Find where the given text appears and provide that cell's center as (x, y) coordinate. 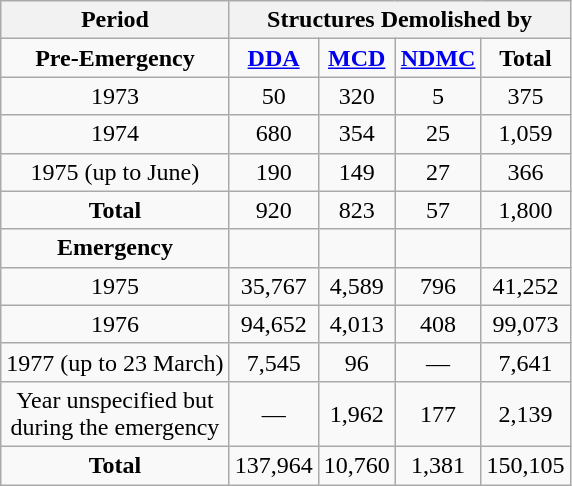
27 (438, 172)
177 (438, 414)
7,641 (526, 362)
796 (438, 286)
1,381 (438, 465)
10,760 (356, 465)
Emergency (115, 248)
Period (115, 20)
96 (356, 362)
7,545 (274, 362)
375 (526, 96)
DDA (274, 58)
150,105 (526, 465)
149 (356, 172)
50 (274, 96)
4,589 (356, 286)
35,767 (274, 286)
1976 (115, 324)
137,964 (274, 465)
1975 (115, 286)
1,962 (356, 414)
408 (438, 324)
57 (438, 210)
25 (438, 134)
99,073 (526, 324)
190 (274, 172)
680 (274, 134)
366 (526, 172)
Year unspecified butduring the emergency (115, 414)
94,652 (274, 324)
1975 (up to June) (115, 172)
1977 (up to 23 March) (115, 362)
NDMC (438, 58)
41,252 (526, 286)
Structures Demolished by (400, 20)
1,800 (526, 210)
354 (356, 134)
920 (274, 210)
Pre-Emergency (115, 58)
1974 (115, 134)
1,059 (526, 134)
823 (356, 210)
MCD (356, 58)
5 (438, 96)
1973 (115, 96)
4,013 (356, 324)
2,139 (526, 414)
320 (356, 96)
